Search for the cell housing the specified text and yield its (x, y) center coordinate. 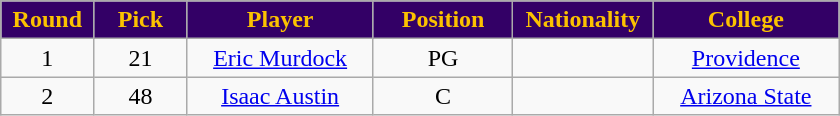
College (746, 20)
Isaac Austin (280, 96)
Position (443, 20)
21 (140, 58)
Providence (746, 58)
Round (48, 20)
2 (48, 96)
Eric Murdock (280, 58)
Arizona State (746, 96)
C (443, 96)
Player (280, 20)
Pick (140, 20)
PG (443, 58)
Nationality (583, 20)
48 (140, 96)
1 (48, 58)
